Return [X, Y] of the center of cell containing provided text 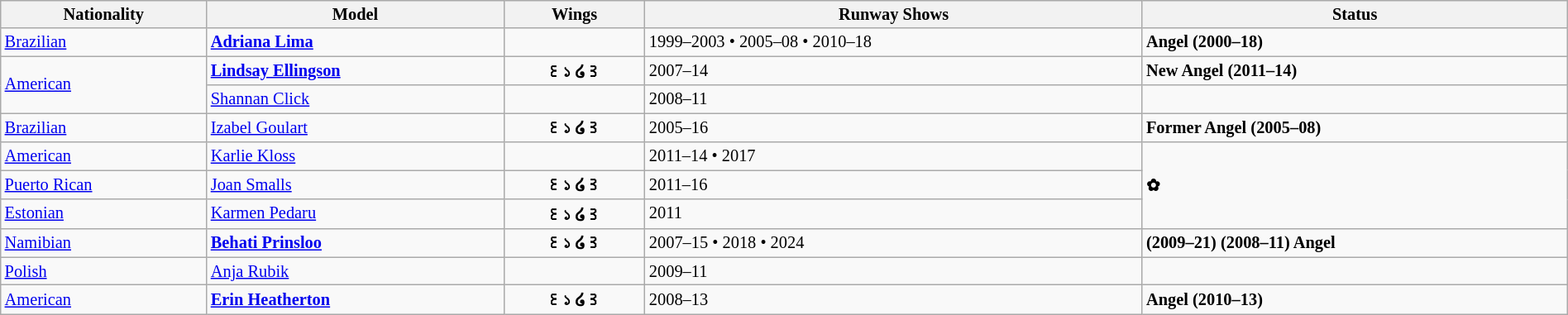
Nationality [104, 14]
Former Angel (2005–08) [1355, 127]
New Angel (2011–14) [1355, 71]
Shannan Click [356, 99]
2008–13 [893, 299]
2009–11 [893, 271]
Karmen Pedaru [356, 213]
Adriana Lima [356, 42]
2008–11 [893, 99]
2007–14 [893, 71]
1999–2003 • 2005–08 • 2010–18 [893, 42]
Polish [104, 271]
Erin Heatherton [356, 299]
(2009–21) (2008–11) Angel [1355, 243]
Angel (2010–13) [1355, 299]
2011 [893, 213]
Izabel Goulart [356, 127]
Estonian [104, 213]
2011–16 [893, 184]
Joan Smalls [356, 184]
✿ [1355, 185]
Behati Prinsloo [356, 243]
2007–15 • 2018 • 2024 [893, 243]
Runway Shows [893, 14]
Lindsay Ellingson [356, 71]
Angel (2000–18) [1355, 42]
Karlie Kloss [356, 156]
2011–14 • 2017 [893, 156]
Namibian [104, 243]
2005–16 [893, 127]
Anja Rubik [356, 271]
Wings [574, 14]
Model [356, 14]
Status [1355, 14]
Puerto Rican [104, 184]
